Capture the cell that displays the provided text and extract its [x, y] central coordinate. 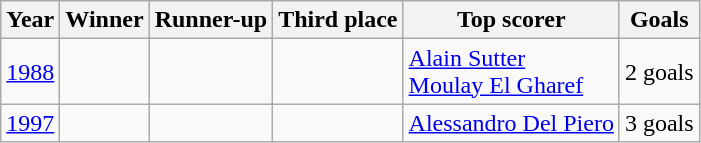
1988 [30, 72]
Alain Sutter Moulay El Gharef [511, 72]
2 goals [659, 72]
Alessandro Del Piero [511, 123]
Goals [659, 20]
3 goals [659, 123]
Year [30, 20]
1997 [30, 123]
Top scorer [511, 20]
Winner [104, 20]
Runner-up [211, 20]
Third place [338, 20]
